Pinpoint the cell where the given text exists, returning its [X, Y] midpoint coordinate. 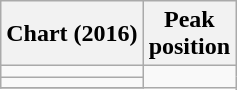
Peakposition [189, 34]
Chart (2016) [72, 34]
